Locate the cell with the specified text and output its (x, y) center coordinate. 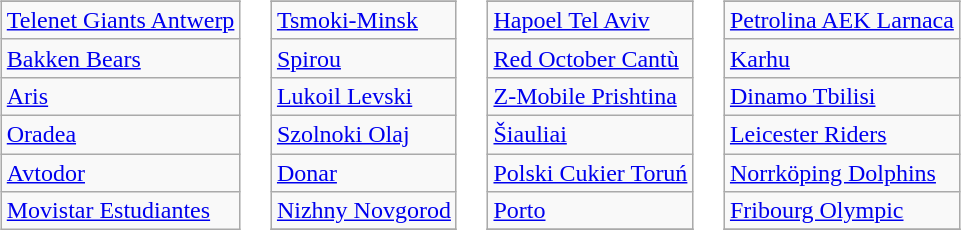
Nizhny Novgorod (364, 211)
Karhu (842, 58)
Red October Cantù (590, 58)
Leicester Riders (842, 134)
Avtodor (120, 173)
Spirou (364, 58)
Aris (120, 96)
Donar (364, 173)
Hapoel Tel Aviv (590, 20)
Fribourg Olympic (842, 211)
Dinamo Tbilisi (842, 96)
Telenet Giants Antwerp (120, 20)
Tsmoki-Minsk (364, 20)
Lukoil Levski (364, 96)
Petrolina AEK Larnaca (842, 20)
Bakken Bears (120, 58)
Polski Cukier Toruń (590, 173)
Szolnoki Olaj (364, 134)
Oradea (120, 134)
Šiauliai (590, 134)
Z-Mobile Prishtina (590, 96)
Movistar Estudiantes (120, 211)
Porto (590, 211)
Norrköping Dolphins (842, 173)
